Return [X, Y] of the center of cell containing provided text 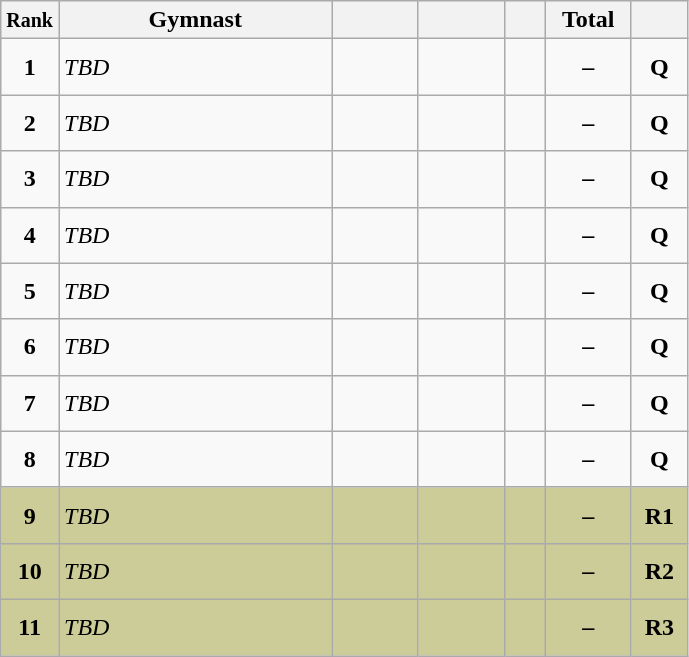
Total [588, 20]
8 [30, 459]
1 [30, 67]
6 [30, 347]
R1 [659, 515]
4 [30, 235]
2 [30, 123]
7 [30, 403]
R2 [659, 571]
3 [30, 179]
11 [30, 627]
R3 [659, 627]
9 [30, 515]
5 [30, 291]
Gymnast [195, 20]
Rank [30, 20]
10 [30, 571]
